For the text-containing cell, return its midpoint in (x, y) coordinate format. 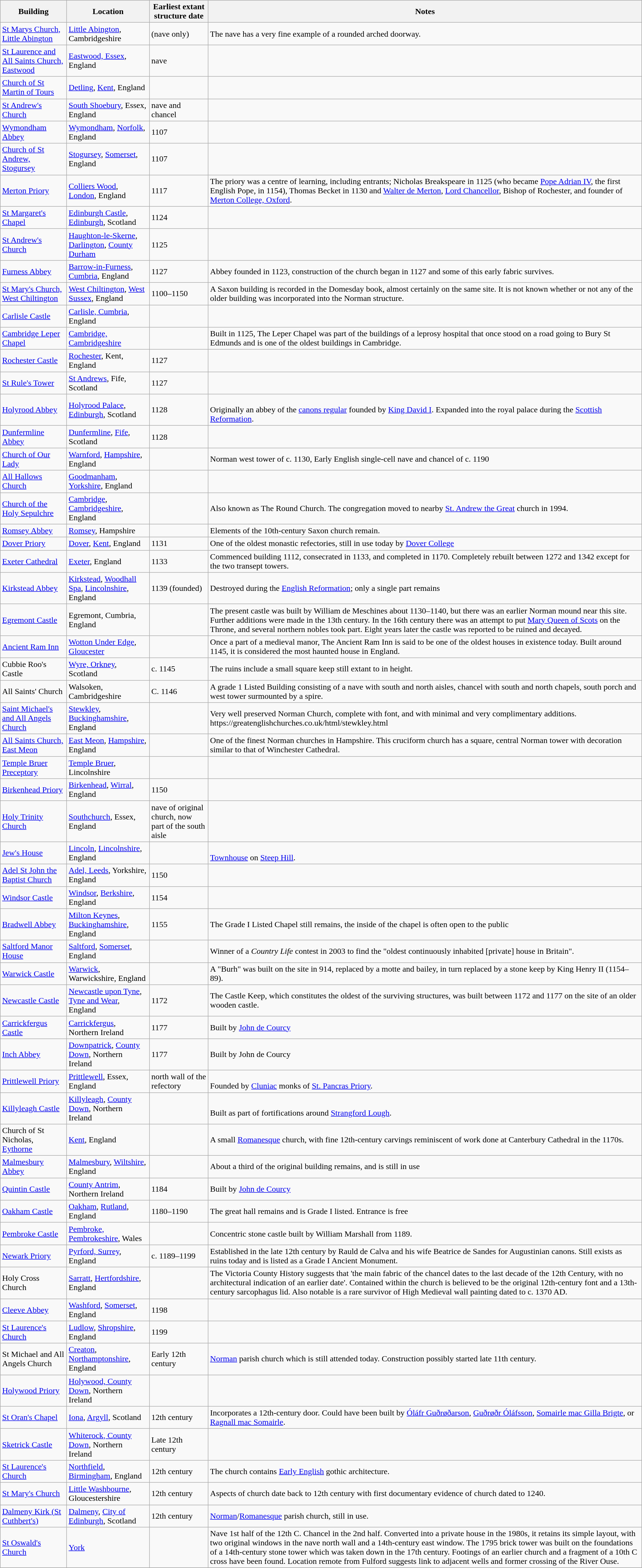
Rochester, Kent, England (108, 361)
Abbey founded in 1123, construction of the church began in 1127 and some of this early fabric survives. (425, 271)
Building (34, 12)
Dalmeny, City of Edinburgh, Scotland (108, 1516)
Kirkstead, Woodhall Spa, Lincolnshire, England (108, 588)
Furness Abbey (34, 271)
Church of St Martin of Tours (34, 88)
1180–1190 (179, 1211)
St Oran's Chapel (34, 1418)
Church of Our Lady (34, 459)
1124 (179, 217)
Carlisle Castle (34, 316)
Windsor Castle (34, 897)
The Castle Keep, which constitutes the oldest of the surviving structures, was built between 1172 and 1177 on the site of an older wooden castle. (425, 1000)
Temple Bruer, Lincolnshire (108, 768)
Oakham Castle (34, 1211)
c. 1189–1199 (179, 1256)
Townhouse on Steep Hill. (425, 853)
Milton Keynes, Buckinghamshire, England (108, 924)
St Marys Church, Little Abington (34, 34)
1131 (179, 544)
Southchurch, Essex, England (108, 821)
Sketrick Castle (34, 1444)
Newcastle Castle (34, 1000)
The nave has a very fine example of a rounded arched doorway. (425, 34)
Cambridge Leper Chapel (34, 339)
Location (108, 12)
St Michael and All Angels Church (34, 1359)
Winner of a Country Life contest in 2003 to find the "oldest continuously inhabited [private] house in Britain". (425, 951)
Inch Abbey (34, 1054)
C. 1146 (179, 691)
A "Burh" was built on the site in 914, replaced by a motte and bailey, in turn replaced by a stone keep by King Henry II (1154–89). (425, 973)
St Andrews, Fife, Scotland (108, 383)
Dover, Kent, England (108, 544)
Ancient Ram Inn (34, 646)
Saltford, Somerset, England (108, 951)
Holywood, County Down, Northern Ireland (108, 1390)
Late 12th century (179, 1444)
Iona, Argyll, Scotland (108, 1418)
Carlisle, Cumbria, England (108, 316)
Newark Priory (34, 1256)
Little Abington, Cambridgeshire (108, 34)
Walsoken, Cambridgeshire (108, 691)
Norman parish church which is still attended today. Construction possibly started late 11th century. (425, 1359)
Notes (425, 12)
Bradwell Abbey (34, 924)
The church contains Early English gothic architecture. (425, 1471)
Haughton-le-Skerne, Darlington, County Durham (108, 244)
Oakham, Rutland, England (108, 1211)
Holy Trinity Church (34, 821)
Stewkley, Buckinghamshire, England (108, 718)
Birkenhead Priory (34, 790)
Warwick, Warwickshire, England (108, 973)
Earliest extant structure date (179, 12)
Dunfermline Abbey (34, 437)
St Margaret's Chapel (34, 217)
Cleeve Abbey (34, 1310)
All Saints Church, East Meon (34, 745)
1172 (179, 1000)
Wymondham Abbey (34, 132)
Built as part of fortifications around Strangford Lough. (425, 1108)
Aspects of church date back to 12th century with first documentary evidence of church dated to 1240. (425, 1494)
north wall of the refectory (179, 1081)
The ruins include a small square keep still extant to in height. (425, 669)
West Chiltington, West Sussex, England (108, 293)
Prittlewell, Essex, England (108, 1081)
Concentric stone castle built by William Marshall from 1189. (425, 1234)
Also known as The Round Church. The congregation moved to nearby St. Andrew the Great church in 1994. (425, 508)
Norman/Romanesque parish church, still in use. (425, 1516)
Wymondham, Norfolk, England (108, 132)
Saltford Manor House (34, 951)
Early 12th century (179, 1359)
Malmesbury Abbey (34, 1167)
Quintin Castle (34, 1189)
South Shoebury, Essex, England (108, 110)
Newcastle upon Tyne, Tyne and Wear, England (108, 1000)
Romsey Abbey (34, 531)
Holyrood Palace, Edinburgh, Scotland (108, 410)
Goodmanham, Yorkshire, England (108, 481)
Detling, Kent, England (108, 88)
Carrickfergus Castle (34, 1028)
Merton Priory (34, 191)
Jew's House (34, 853)
Little Washbourne, Gloucestershire (108, 1494)
All Hallows Church (34, 481)
County Antrim, Northern Ireland (108, 1189)
Northfield, Birmingham, England (108, 1471)
Incorporates a 12th-century door. Could have been built by Óláfr Guðrøðarson, Guðrøðr Óláfsson, Somairle mac Gilla Brigte, or Ragnall mac Somairle. (425, 1418)
St Mary's Church, West Chiltington (34, 293)
St Laurence and All Saints Church, Eastwood (34, 61)
St Rule's Tower (34, 383)
Originally an abbey of the canons regular founded by King David I. Expanded into the royal palace during the Scottish Reformation. (425, 410)
All Saints' Church (34, 691)
Norman west tower of c. 1130, Early English single-cell nave and chancel of c. 1190 (425, 459)
Edinburgh Castle, Edinburgh, Scotland (108, 217)
York (108, 1548)
nave of original church, now part of the south aisle (179, 821)
Exeter Cathedral (34, 561)
Pembroke, Pembrokeshire, Wales (108, 1234)
Holywood Priory (34, 1390)
Warnford, Hampshire, England (108, 459)
Saint Michael's and All Angels Church (34, 718)
Stogursey, Somerset, England (108, 159)
Warwick Castle (34, 973)
About a third of the original building remains, and is still in use (425, 1167)
Holyrood Abbey (34, 410)
Ludlow, Shropshire, England (108, 1332)
Eastwood, Essex, England (108, 61)
One of the oldest monastic refectories, still in use today by Dover College (425, 544)
The great hall remains and is Grade I listed. Entrance is free (425, 1211)
Washford, Somerset, England (108, 1310)
Pembroke Castle (34, 1234)
Founded by Cluniac monks of St. Pancras Priory. (425, 1081)
Dover Priory (34, 544)
1198 (179, 1310)
Carrickfergus, Northern Ireland (108, 1028)
Birkenhead, Wirral, England (108, 790)
Windsor, Berkshire, England (108, 897)
Wotton Under Edge, Gloucester (108, 646)
Barrow-in-Furness, Cumbria, England (108, 271)
1199 (179, 1332)
1184 (179, 1189)
Romsey, Hampshire (108, 531)
1139 (founded) (179, 588)
The Grade I Listed Chapel still remains, the inside of the chapel is often open to the public (425, 924)
nave and chancel (179, 110)
Dalmeny Kirk (St Cuthbert's) (34, 1516)
Prittlewell Priory (34, 1081)
Rochester Castle (34, 361)
Sarratt, Hertfordshire, England (108, 1283)
Whiterock, County Down, Northern Ireland (108, 1444)
1125 (179, 244)
Lincoln, Lincolnshire, England (108, 853)
East Meon, Hampshire, England (108, 745)
A small Romanesque church, with fine 12th-century carvings reminiscent of work done at Canterbury Cathedral in the 1170s. (425, 1140)
1155 (179, 924)
c. 1145 (179, 669)
Wyre, Orkney, Scotland (108, 669)
Holy Cross Church (34, 1283)
Church of the Holy Sepulchre (34, 508)
Killyleagh Castle (34, 1108)
Temple Bruer Preceptory (34, 768)
1133 (179, 561)
Colliers Wood, London, England (108, 191)
Destroyed during the English Reformation; only a single part remains (425, 588)
Commenced building 1112, consecrated in 1133, and completed in 1170. Completely rebuilt between 1272 and 1342 except for the two transept towers. (425, 561)
(nave only) (179, 34)
St Mary's Church (34, 1494)
Adel, Leeds, Yorkshire, England (108, 875)
Dunfermline, Fife, Scotland (108, 437)
Kirkstead Abbey (34, 588)
1117 (179, 191)
Cambridge, Cambridgeshire (108, 339)
Elements of the 10th-century Saxon church remain. (425, 531)
Cambridge, Cambridgeshire, England (108, 508)
Malmesbury, Wiltshire, England (108, 1167)
Exeter, England (108, 561)
Kent, England (108, 1140)
nave (179, 61)
Adel St John the Baptist Church (34, 875)
Pyrford, Surrey, England (108, 1256)
Downpatrick, County Down, Northern Ireland (108, 1054)
Church of St Andrew, Stogursey (34, 159)
Egremont, Cumbria, England (108, 620)
1100–1150 (179, 293)
St Oswald's Church (34, 1548)
Killyleagh, County Down, Northern Ireland (108, 1108)
Egremont Castle (34, 620)
Creaton, Northamptonshire, England (108, 1359)
Cubbie Roo's Castle (34, 669)
1154 (179, 897)
Church of St Nicholas, Eythorne (34, 1140)
